Determine the [x, y] coordinate at the center of the cell enclosing the given text.  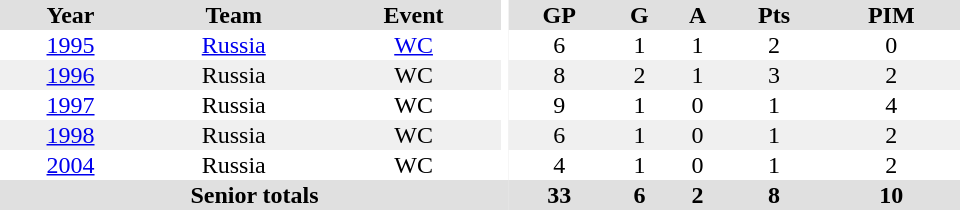
3 [774, 75]
1996 [70, 75]
PIM [892, 15]
2004 [70, 165]
10 [892, 195]
33 [559, 195]
Senior totals [254, 195]
Year [70, 15]
A [697, 15]
GP [559, 15]
Pts [774, 15]
G [639, 15]
1997 [70, 105]
9 [559, 105]
Team [234, 15]
1998 [70, 135]
Event [413, 15]
1995 [70, 45]
